Scan for the cell matching the given text and deliver its [X, Y] coordinate at center. 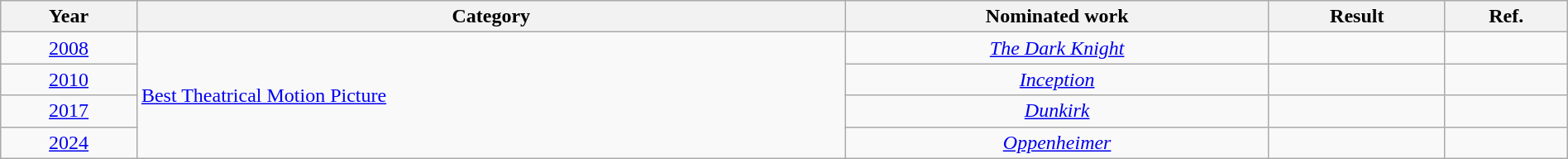
2008 [69, 48]
The Dark Knight [1057, 48]
Dunkirk [1057, 111]
2024 [69, 142]
Inception [1057, 79]
Result [1356, 17]
2017 [69, 111]
2010 [69, 79]
Best Theatrical Motion Picture [491, 95]
Year [69, 17]
Nominated work [1057, 17]
Category [491, 17]
Oppenheimer [1057, 142]
Ref. [1506, 17]
